Return the [x, y] coordinate for the center point of the cell that contains the specified text.  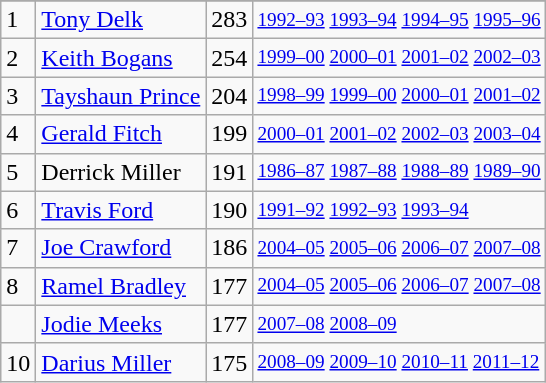
204 [230, 96]
10 [18, 362]
190 [230, 210]
2000–01 2001–02 2002–03 2003–04 [399, 134]
1 [18, 20]
186 [230, 248]
283 [230, 20]
Jodie Meeks [121, 324]
8 [18, 286]
191 [230, 172]
Joe Crawford [121, 248]
6 [18, 210]
4 [18, 134]
1986–87 1987–88 1988–89 1989–90 [399, 172]
1992–93 1993–94 1994–95 1995–96 [399, 20]
Ramel Bradley [121, 286]
199 [230, 134]
175 [230, 362]
Travis Ford [121, 210]
1998–99 1999–00 2000–01 2001–02 [399, 96]
Tony Delk [121, 20]
Derrick Miller [121, 172]
254 [230, 58]
2 [18, 58]
5 [18, 172]
3 [18, 96]
2007–08 2008–09 [399, 324]
Keith Bogans [121, 58]
1991–92 1992–93 1993–94 [399, 210]
Tayshaun Prince [121, 96]
2008–09 2009–10 2010–11 2011–12 [399, 362]
7 [18, 248]
1999–00 2000–01 2001–02 2002–03 [399, 58]
Gerald Fitch [121, 134]
Darius Miller [121, 362]
